Return the [x, y] coordinate for the center point of the cell that contains the specified text.  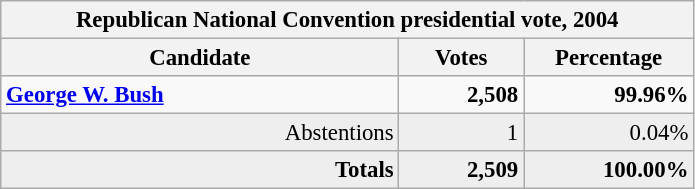
100.00% [609, 170]
Percentage [609, 58]
Republican National Convention presidential vote, 2004 [348, 20]
99.96% [609, 95]
2,509 [462, 170]
Votes [462, 58]
0.04% [609, 133]
1 [462, 133]
Totals [200, 170]
Candidate [200, 58]
2,508 [462, 95]
George W. Bush [200, 95]
Abstentions [200, 133]
